Determine the [X, Y] coordinate at the center of the cell enclosing the given text.  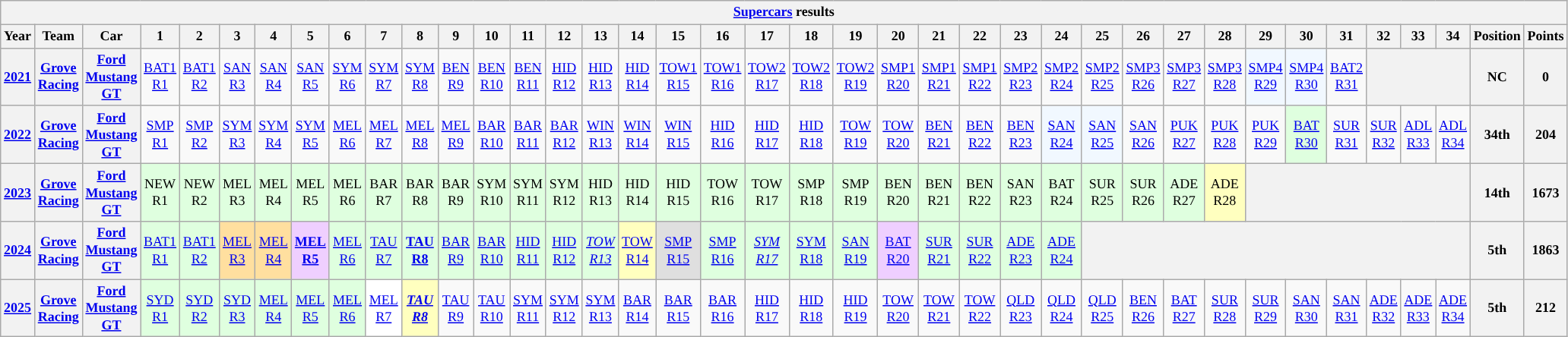
TOWR17 [767, 192]
QLDR23 [1021, 308]
ADLR33 [1418, 134]
Points [1546, 36]
21 [939, 36]
SMPR1 [160, 134]
2025 [18, 308]
TOW2R17 [767, 77]
SMP3R26 [1143, 77]
SMP3R27 [1184, 77]
ADLR34 [1453, 134]
SYDR1 [160, 308]
QLDR24 [1062, 308]
TOW1R15 [678, 77]
HIDR16 [722, 134]
SYMR8 [420, 77]
18 [811, 36]
29 [1265, 36]
16 [722, 36]
SANR4 [274, 77]
7 [384, 36]
PUKR29 [1265, 134]
TOWR22 [980, 308]
34 [1453, 36]
ADER33 [1418, 308]
BARR12 [564, 134]
ADER23 [1021, 250]
20 [898, 36]
MELR8 [420, 134]
SANR26 [1143, 134]
12 [564, 36]
PUKR27 [1184, 134]
2023 [18, 192]
SANR5 [311, 77]
15 [678, 36]
SMP2R25 [1102, 77]
SURR29 [1265, 308]
BENR9 [456, 77]
SYMR17 [767, 250]
ADER34 [1453, 308]
1673 [1546, 192]
ADER32 [1383, 308]
TOWR13 [600, 250]
30 [1307, 36]
BAT2R31 [1347, 77]
BENR23 [1021, 134]
1863 [1546, 250]
MELR9 [456, 134]
SMPR19 [855, 192]
28 [1225, 36]
212 [1546, 308]
SMP2R23 [1021, 77]
ADER24 [1062, 250]
BENR11 [528, 77]
SYMR4 [274, 134]
SANR25 [1102, 134]
Year [18, 36]
6 [347, 36]
2 [199, 36]
26 [1143, 36]
32 [1383, 36]
BENR26 [1143, 308]
SYMR18 [811, 250]
WINR15 [678, 134]
SANR19 [855, 250]
Position [1497, 36]
34th [1497, 134]
BARR16 [722, 308]
SMP4R29 [1265, 77]
204 [1546, 134]
SMPR15 [678, 250]
SURR22 [980, 250]
SURR32 [1383, 134]
24 [1062, 36]
BATR30 [1307, 134]
9 [456, 36]
BATR20 [898, 250]
NEWR1 [160, 192]
SMPR18 [811, 192]
PUKR28 [1225, 134]
BARR8 [420, 192]
TOWR19 [855, 134]
13 [600, 36]
WINR14 [637, 134]
SMP2R24 [1062, 77]
BARR11 [528, 134]
TAUR7 [384, 250]
NC [1497, 77]
TOWR14 [637, 250]
HIDR15 [678, 192]
14 [637, 36]
HIDR11 [528, 250]
2021 [18, 77]
SURR25 [1102, 192]
TAUR10 [492, 308]
SMP1R21 [939, 77]
27 [1184, 36]
SURR31 [1347, 134]
SURR28 [1225, 308]
BENR20 [898, 192]
25 [1102, 36]
22 [980, 36]
3 [237, 36]
SURR26 [1143, 192]
Supercars results [784, 12]
ADER27 [1184, 192]
BARR15 [678, 308]
SANR24 [1062, 134]
Team [58, 36]
SYMR3 [237, 134]
33 [1418, 36]
23 [1021, 36]
31 [1347, 36]
SMP1R22 [980, 77]
SYDR2 [199, 308]
TOW2R19 [855, 77]
SANR30 [1307, 308]
SYMR7 [384, 77]
SMPR16 [722, 250]
BARR14 [637, 308]
BENR10 [492, 77]
SYDR3 [237, 308]
8 [420, 36]
SYMR13 [600, 308]
BATR24 [1062, 192]
QLDR25 [1102, 308]
10 [492, 36]
ADER28 [1225, 192]
1 [160, 36]
14th [1497, 192]
SMP1R20 [898, 77]
0 [1546, 77]
BATR27 [1184, 308]
19 [855, 36]
11 [528, 36]
WINR13 [600, 134]
SYMR5 [311, 134]
BARR7 [384, 192]
TOW2R18 [811, 77]
SMPR2 [199, 134]
SYMR6 [347, 77]
SANR31 [1347, 308]
TAUR9 [456, 308]
5 [311, 36]
4 [274, 36]
TOW1R16 [722, 77]
SURR21 [939, 250]
SMP3R28 [1225, 77]
TOWR21 [939, 308]
SANR23 [1021, 192]
2024 [18, 250]
TOWR16 [722, 192]
SYMR10 [492, 192]
2022 [18, 134]
SANR3 [237, 77]
HIDR19 [855, 308]
NEWR2 [199, 192]
SMP4R30 [1307, 77]
17 [767, 36]
Car [111, 36]
